Return the [X, Y] coordinate for the center point of the cell that contains the specified text.  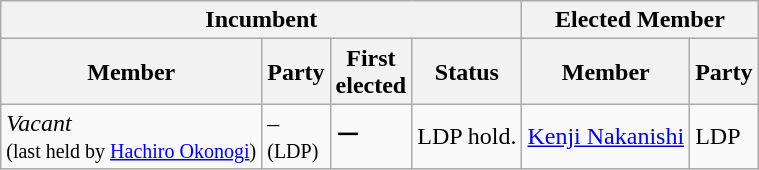
Kenji Nakanishi [606, 136]
Status [467, 72]
LDP [724, 136]
Elected Member [640, 20]
LDP hold. [467, 136]
Incumbent [262, 20]
–(LDP) [296, 136]
ー [371, 136]
Vacant(last held by Hachiro Okonogi) [132, 136]
Firstelected [371, 72]
